Identify which cell holds the provided text, then report its (X, Y) central coordinate. 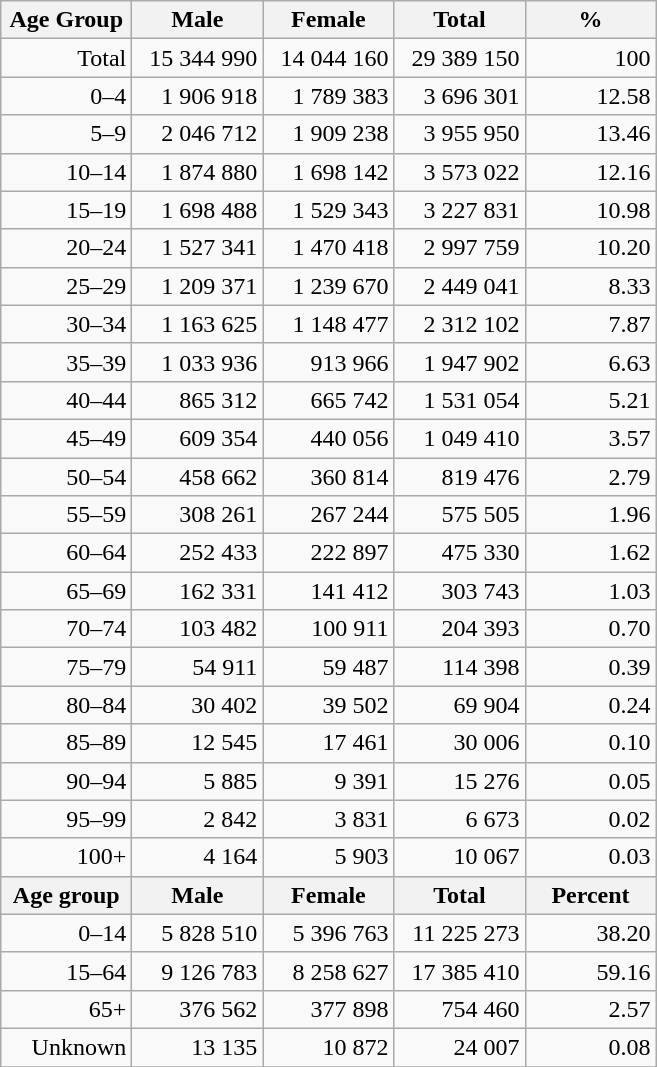
0.39 (590, 667)
377 898 (328, 1009)
Unknown (66, 1047)
458 662 (198, 477)
252 433 (198, 553)
0–14 (66, 933)
38.20 (590, 933)
15–64 (66, 971)
13 135 (198, 1047)
1 531 054 (460, 400)
0–4 (66, 96)
1 049 410 (460, 438)
17 385 410 (460, 971)
0.05 (590, 781)
1.62 (590, 553)
12.16 (590, 172)
1 527 341 (198, 248)
114 398 (460, 667)
Percent (590, 895)
2 449 041 (460, 286)
475 330 (460, 553)
0.03 (590, 857)
1.03 (590, 591)
5 885 (198, 781)
24 007 (460, 1047)
55–59 (66, 515)
376 562 (198, 1009)
15 344 990 (198, 58)
2.57 (590, 1009)
8 258 627 (328, 971)
204 393 (460, 629)
819 476 (460, 477)
3 696 301 (460, 96)
10 872 (328, 1047)
2 842 (198, 819)
5 903 (328, 857)
440 056 (328, 438)
1 698 142 (328, 172)
1 209 371 (198, 286)
2 997 759 (460, 248)
14 044 160 (328, 58)
665 742 (328, 400)
1 529 343 (328, 210)
15 276 (460, 781)
9 126 783 (198, 971)
1 148 477 (328, 324)
Age group (66, 895)
80–84 (66, 705)
35–39 (66, 362)
308 261 (198, 515)
1 874 880 (198, 172)
3.57 (590, 438)
0.10 (590, 743)
0.08 (590, 1047)
65+ (66, 1009)
267 244 (328, 515)
5.21 (590, 400)
303 743 (460, 591)
1 470 418 (328, 248)
6.63 (590, 362)
7.87 (590, 324)
50–54 (66, 477)
30 402 (198, 705)
15–19 (66, 210)
3 955 950 (460, 134)
2 312 102 (460, 324)
45–49 (66, 438)
5 828 510 (198, 933)
25–29 (66, 286)
59.16 (590, 971)
10.98 (590, 210)
4 164 (198, 857)
865 312 (198, 400)
Age Group (66, 20)
90–94 (66, 781)
1 163 625 (198, 324)
1.96 (590, 515)
29 389 150 (460, 58)
10 067 (460, 857)
3 831 (328, 819)
754 460 (460, 1009)
103 482 (198, 629)
59 487 (328, 667)
8.33 (590, 286)
100+ (66, 857)
141 412 (328, 591)
10.20 (590, 248)
609 354 (198, 438)
0.70 (590, 629)
95–99 (66, 819)
3 573 022 (460, 172)
222 897 (328, 553)
1 239 670 (328, 286)
5 396 763 (328, 933)
10–14 (66, 172)
12.58 (590, 96)
30–34 (66, 324)
% (590, 20)
575 505 (460, 515)
70–74 (66, 629)
100 (590, 58)
1 909 238 (328, 134)
1 906 918 (198, 96)
1 698 488 (198, 210)
85–89 (66, 743)
2.79 (590, 477)
69 904 (460, 705)
913 966 (328, 362)
17 461 (328, 743)
2 046 712 (198, 134)
1 947 902 (460, 362)
11 225 273 (460, 933)
9 391 (328, 781)
75–79 (66, 667)
12 545 (198, 743)
5–9 (66, 134)
360 814 (328, 477)
1 033 936 (198, 362)
100 911 (328, 629)
162 331 (198, 591)
39 502 (328, 705)
6 673 (460, 819)
60–64 (66, 553)
3 227 831 (460, 210)
30 006 (460, 743)
40–44 (66, 400)
54 911 (198, 667)
0.02 (590, 819)
65–69 (66, 591)
20–24 (66, 248)
13.46 (590, 134)
1 789 383 (328, 96)
0.24 (590, 705)
